Find where the given text appears and provide that cell's center as (X, Y) coordinate. 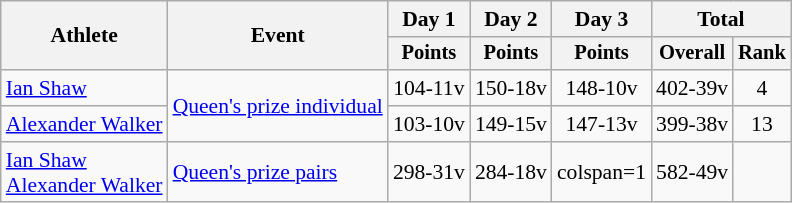
Rank (762, 54)
Queen's prize individual (278, 106)
colspan=1 (602, 172)
149-15v (511, 124)
Ian Shaw (84, 88)
147-13v (602, 124)
Day 1 (429, 19)
Ian ShawAlexander Walker (84, 172)
150-18v (511, 88)
399-38v (692, 124)
Total (721, 19)
Overall (692, 54)
104-11v (429, 88)
103-10v (429, 124)
Queen's prize pairs (278, 172)
Day 3 (602, 19)
Alexander Walker (84, 124)
148-10v (602, 88)
Athlete (84, 36)
582-49v (692, 172)
Day 2 (511, 19)
284-18v (511, 172)
Event (278, 36)
4 (762, 88)
298-31v (429, 172)
13 (762, 124)
402-39v (692, 88)
